Detect which cell encompasses the target text, then output its [x, y] center coordinate. 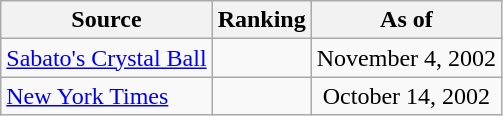
Ranking [262, 20]
Source [106, 20]
October 14, 2002 [406, 96]
November 4, 2002 [406, 58]
As of [406, 20]
Sabato's Crystal Ball [106, 58]
New York Times [106, 96]
